Search for the cell housing the specified text and yield its (X, Y) center coordinate. 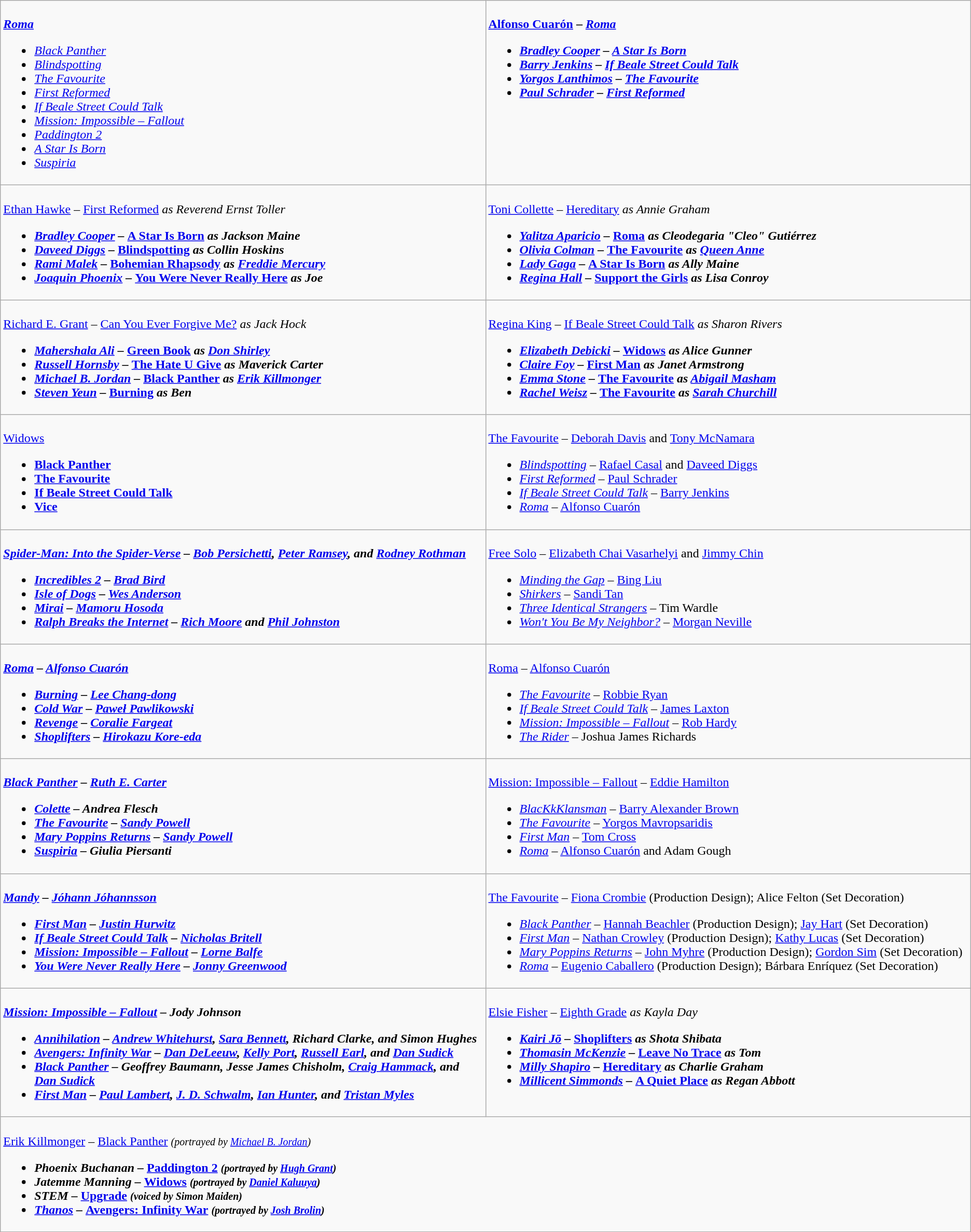
Roma – Alfonso CuarónBurning – Lee Chang-dongCold War – Paweł PawlikowskiRevenge – Coralie FargeatShoplifters – Hirokazu Kore-eda (243, 702)
Black Panther – Ruth E. CarterColette – Andrea FleschThe Favourite – Sandy PowellMary Poppins Returns – Sandy PowellSuspiria – Giulia Piersanti (243, 816)
RomaBlack PantherBlindspottingThe FavouriteFirst ReformedIf Beale Street Could TalkMission: Impossible – FalloutPaddington 2A Star Is BornSuspiria (243, 93)
WidowsBlack PantherThe FavouriteIf Beale Street Could TalkVice (243, 472)
